Output the [x, y] coordinate of the center of the cell containing the given text.  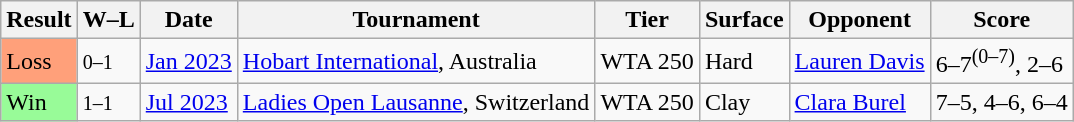
Jul 2023 [188, 102]
Result [39, 20]
Hard [744, 62]
Hobart International, Australia [416, 62]
Win [39, 102]
0–1 [108, 62]
Score [1002, 20]
Jan 2023 [188, 62]
Opponent [860, 20]
Surface [744, 20]
Loss [39, 62]
Clara Burel [860, 102]
1–1 [108, 102]
6–7(0–7), 2–6 [1002, 62]
7–5, 4–6, 6–4 [1002, 102]
Ladies Open Lausanne, Switzerland [416, 102]
Tier [647, 20]
Clay [744, 102]
Lauren Davis [860, 62]
Tournament [416, 20]
W–L [108, 20]
Date [188, 20]
